Pinpoint the cell where the given text exists, returning its (x, y) midpoint coordinate. 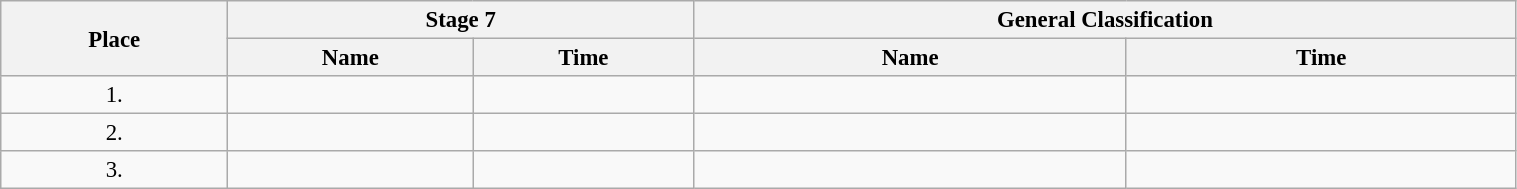
1. (114, 95)
Place (114, 38)
3. (114, 170)
2. (114, 133)
Stage 7 (461, 20)
General Classification (1105, 20)
